Locate the cell with the specified text and output its [X, Y] center coordinate. 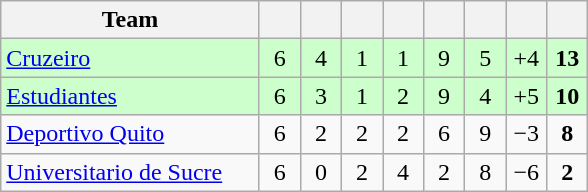
Estudiantes [130, 96]
10 [568, 96]
Universitario de Sucre [130, 172]
+4 [526, 58]
13 [568, 58]
Deportivo Quito [130, 134]
−3 [526, 134]
5 [486, 58]
−6 [526, 172]
+5 [526, 96]
3 [320, 96]
Team [130, 20]
0 [320, 172]
Cruzeiro [130, 58]
